Return the [X, Y] coordinate for the center point of the cell that contains the specified text.  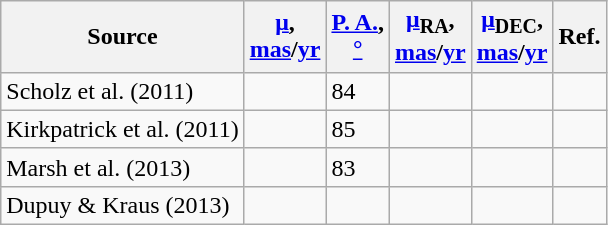
μ,mas/yr [285, 36]
μDEC,mas/yr [512, 36]
84 [358, 91]
Scholz et al. (2011) [122, 91]
Source [122, 36]
Dupuy & Kraus (2013) [122, 205]
P. A.,° [358, 36]
Kirkpatrick et al. (2011) [122, 129]
Ref. [580, 36]
μRA,mas/yr [430, 36]
Marsh et al. (2013) [122, 167]
85 [358, 129]
83 [358, 167]
